For the text-containing cell, return its midpoint in [X, Y] coordinate format. 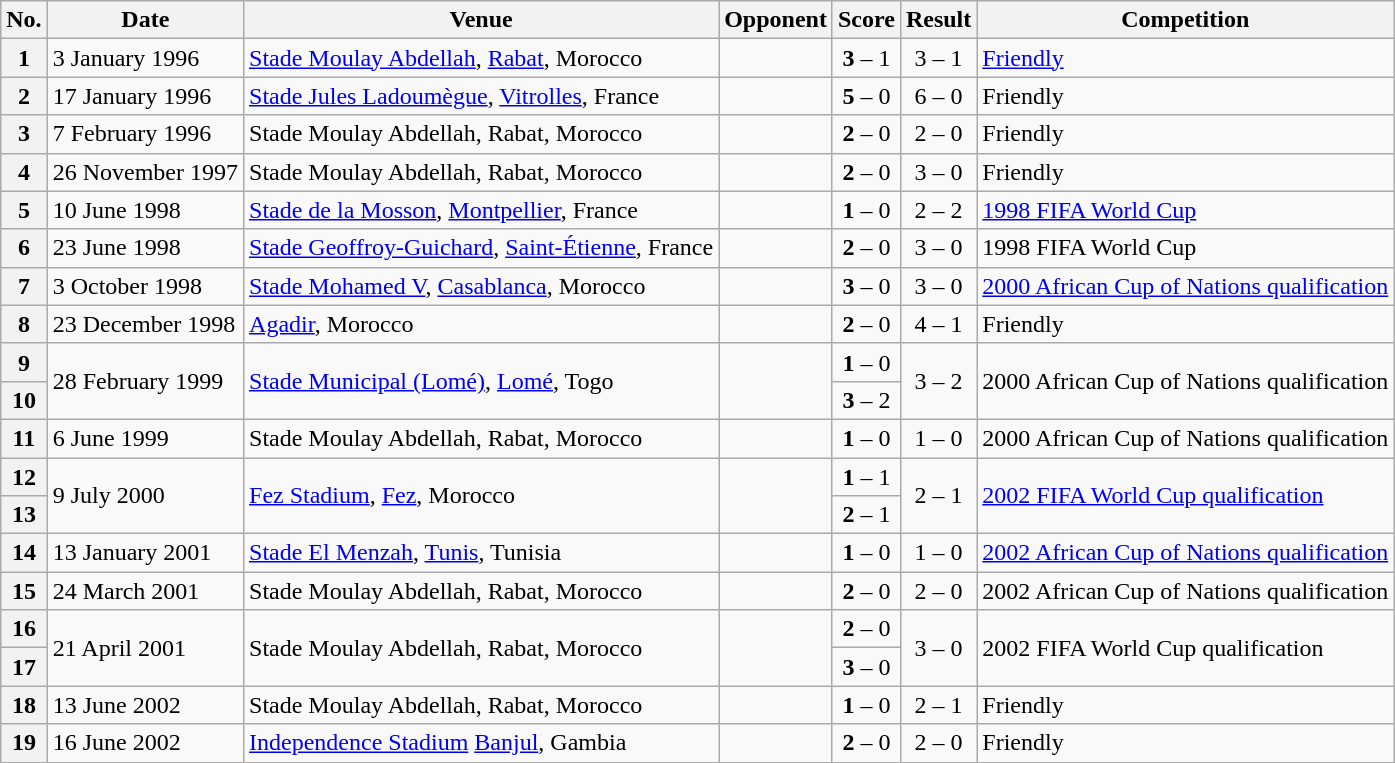
24 March 2001 [145, 591]
Independence Stadium Banjul, Gambia [482, 743]
13 January 2001 [145, 553]
Stade Municipal (Lomé), Lomé, Togo [482, 381]
10 [24, 400]
Fez Stadium, Fez, Morocco [482, 496]
7 [24, 286]
21 April 2001 [145, 648]
2 – 2 [938, 210]
19 [24, 743]
7 February 1996 [145, 134]
28 February 1999 [145, 381]
Score [866, 20]
Date [145, 20]
2 [24, 96]
Stade Mohamed V, Casablanca, Morocco [482, 286]
Venue [482, 20]
23 June 1998 [145, 248]
Agadir, Morocco [482, 324]
4 – 1 [938, 324]
10 June 1998 [145, 210]
23 December 1998 [145, 324]
Stade El Menzah, Tunis, Tunisia [482, 553]
9 [24, 362]
6 June 1999 [145, 438]
12 [24, 477]
17 January 1996 [145, 96]
1 [24, 58]
No. [24, 20]
3 January 1996 [145, 58]
3 [24, 134]
16 [24, 629]
6 [24, 248]
14 [24, 553]
5 – 0 [866, 96]
9 July 2000 [145, 496]
3 October 1998 [145, 286]
8 [24, 324]
6 – 0 [938, 96]
18 [24, 705]
Competition [1186, 20]
Stade de la Mosson, Montpellier, France [482, 210]
Stade Jules Ladoumègue, Vitrolles, France [482, 96]
5 [24, 210]
15 [24, 591]
Opponent [776, 20]
Stade Geoffroy-Guichard, Saint-Étienne, France [482, 248]
Result [938, 20]
17 [24, 667]
13 [24, 515]
11 [24, 438]
1 – 1 [866, 477]
13 June 2002 [145, 705]
16 June 2002 [145, 743]
26 November 1997 [145, 172]
4 [24, 172]
